Search for the cell housing the specified text and yield its [X, Y] center coordinate. 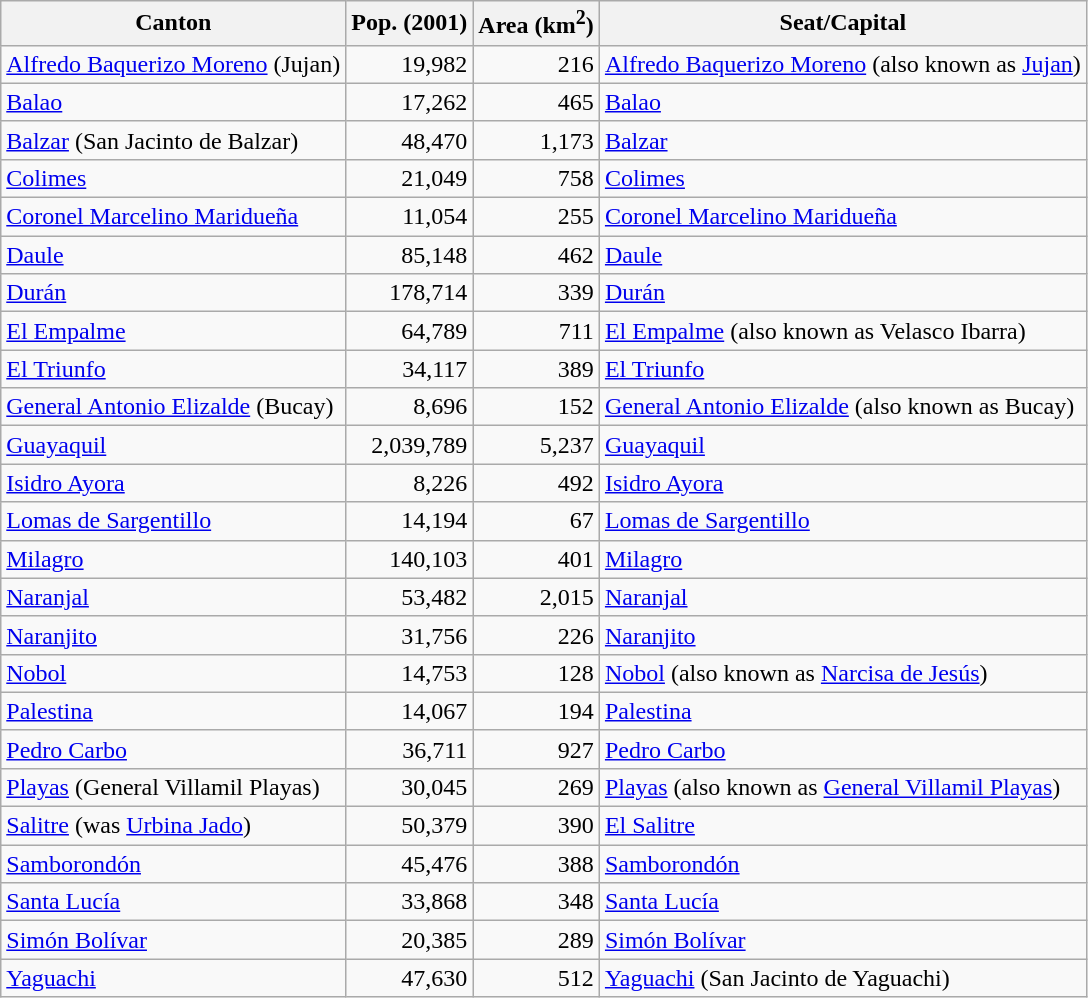
8,696 [410, 407]
758 [536, 178]
Nobol [174, 673]
216 [536, 64]
465 [536, 102]
General Antonio Elizalde (Bucay) [174, 407]
2,015 [536, 597]
53,482 [410, 597]
339 [536, 293]
711 [536, 331]
31,756 [410, 635]
255 [536, 217]
289 [536, 940]
389 [536, 369]
401 [536, 559]
30,045 [410, 787]
152 [536, 407]
388 [536, 864]
Playas (also known as General Villamil Playas) [842, 787]
5,237 [536, 445]
36,711 [410, 749]
67 [536, 521]
El Salitre [842, 826]
Yaguachi [174, 978]
Nobol (also known as Narcisa de Jesús) [842, 673]
El Empalme (also known as Velasco Ibarra) [842, 331]
Balzar [842, 140]
Seat/Capital [842, 24]
140,103 [410, 559]
348 [536, 902]
48,470 [410, 140]
Playas (General Villamil Playas) [174, 787]
45,476 [410, 864]
269 [536, 787]
11,054 [410, 217]
33,868 [410, 902]
178,714 [410, 293]
2,039,789 [410, 445]
Area (km2) [536, 24]
128 [536, 673]
14,753 [410, 673]
1,173 [536, 140]
19,982 [410, 64]
21,049 [410, 178]
226 [536, 635]
85,148 [410, 255]
34,117 [410, 369]
47,630 [410, 978]
Yaguachi (San Jacinto de Yaguachi) [842, 978]
8,226 [410, 483]
General Antonio Elizalde (also known as Bucay) [842, 407]
Canton [174, 24]
20,385 [410, 940]
Pop. (2001) [410, 24]
14,194 [410, 521]
50,379 [410, 826]
17,262 [410, 102]
927 [536, 749]
Salitre (was Urbina Jado) [174, 826]
462 [536, 255]
390 [536, 826]
Alfredo Baquerizo Moreno (also known as Jujan) [842, 64]
64,789 [410, 331]
194 [536, 711]
Alfredo Baquerizo Moreno (Jujan) [174, 64]
Balzar (San Jacinto de Balzar) [174, 140]
512 [536, 978]
El Empalme [174, 331]
14,067 [410, 711]
492 [536, 483]
